Search for the cell housing the specified text and yield its (x, y) center coordinate. 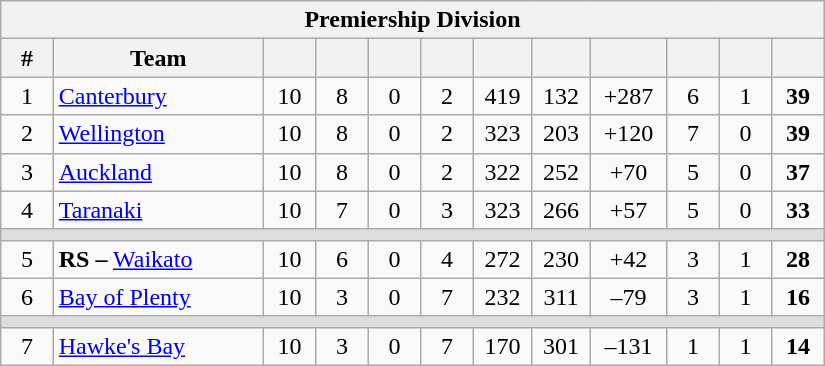
Wellington (158, 134)
–79 (628, 297)
Canterbury (158, 96)
Auckland (158, 172)
Hawke's Bay (158, 346)
# (27, 58)
132 (561, 96)
232 (502, 297)
+70 (628, 172)
33 (798, 210)
301 (561, 346)
+57 (628, 210)
Bay of Plenty (158, 297)
252 (561, 172)
170 (502, 346)
RS – Waikato (158, 259)
272 (502, 259)
322 (502, 172)
Premiership Division (413, 20)
Team (158, 58)
203 (561, 134)
+120 (628, 134)
16 (798, 297)
+287 (628, 96)
Taranaki (158, 210)
28 (798, 259)
+42 (628, 259)
311 (561, 297)
14 (798, 346)
230 (561, 259)
419 (502, 96)
37 (798, 172)
266 (561, 210)
–131 (628, 346)
